Return the [x, y] coordinate for the center point of the cell that contains the specified text.  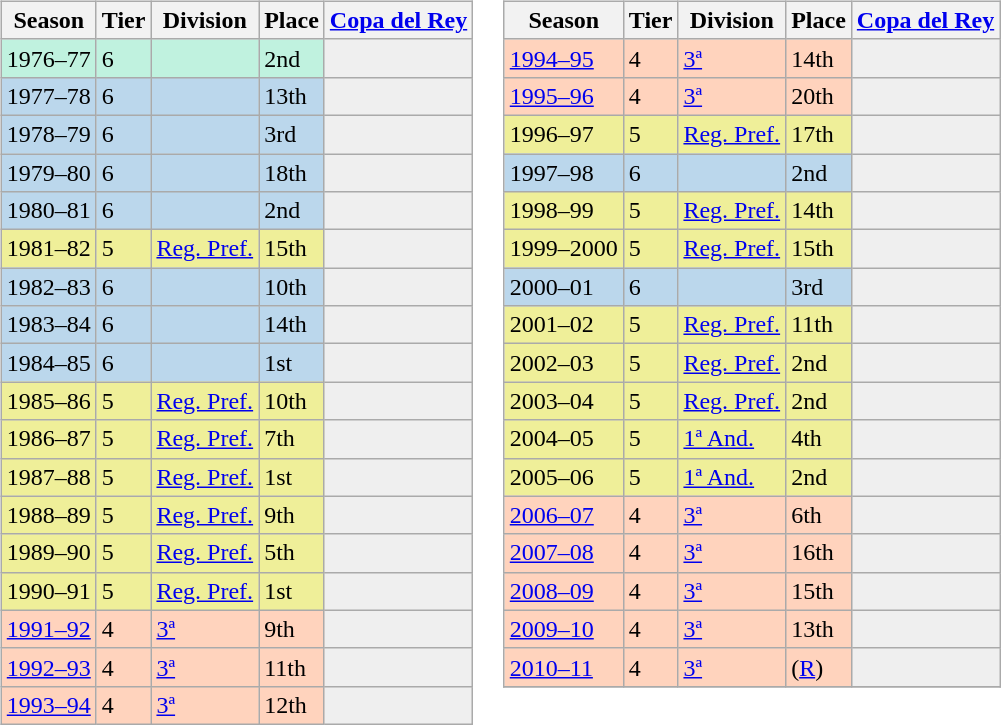
1977–78 [48, 96]
2004–05 [564, 439]
1999–2000 [564, 249]
1984–85 [48, 363]
12th [292, 705]
18th [292, 173]
1992–93 [48, 667]
1979–80 [48, 173]
1997–98 [564, 173]
1998–99 [564, 211]
1987–88 [48, 477]
(R) [819, 667]
1978–79 [48, 134]
1988–89 [48, 515]
2002–03 [564, 363]
2005–06 [564, 477]
2003–04 [564, 401]
6th [819, 515]
16th [819, 553]
2010–11 [564, 667]
2001–02 [564, 325]
1981–82 [48, 249]
1995–96 [564, 96]
1991–92 [48, 629]
1986–87 [48, 439]
1993–94 [48, 705]
1996–97 [564, 134]
1983–84 [48, 325]
2007–08 [564, 553]
1982–83 [48, 287]
17th [819, 134]
7th [292, 439]
2000–01 [564, 287]
5th [292, 553]
1976–77 [48, 58]
1994–95 [564, 58]
20th [819, 96]
2009–10 [564, 629]
1980–81 [48, 211]
1989–90 [48, 553]
2006–07 [564, 515]
1990–91 [48, 591]
2008–09 [564, 591]
1985–86 [48, 401]
4th [819, 439]
